Provide the [X, Y] coordinate of the cell's center where the given text is located.  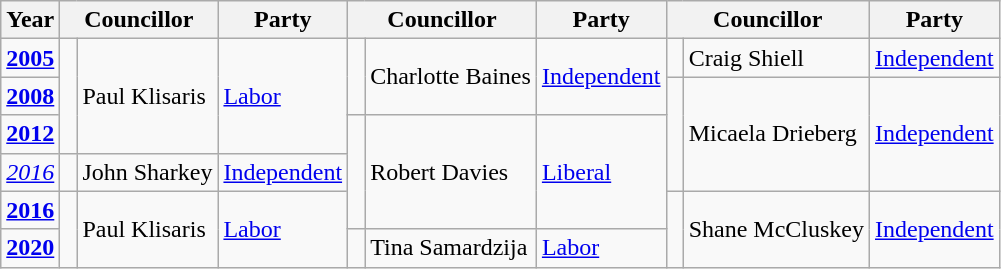
2005 [30, 58]
Robert Davies [451, 172]
2008 [30, 96]
Micaela Drieberg [776, 134]
Craig Shiell [776, 58]
Liberal [601, 172]
2012 [30, 134]
John Sharkey [148, 172]
Shane McCluskey [776, 229]
2020 [30, 248]
Year [30, 20]
Charlotte Baines [451, 77]
Tina Samardzija [451, 248]
